Output the (X, Y) coordinate of the center of the cell containing the given text.  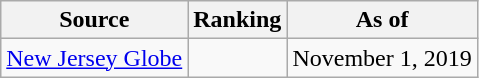
Source (94, 20)
Ranking (238, 20)
New Jersey Globe (94, 58)
As of (382, 20)
November 1, 2019 (382, 58)
